Capture the cell that displays the provided text and extract its [X, Y] central coordinate. 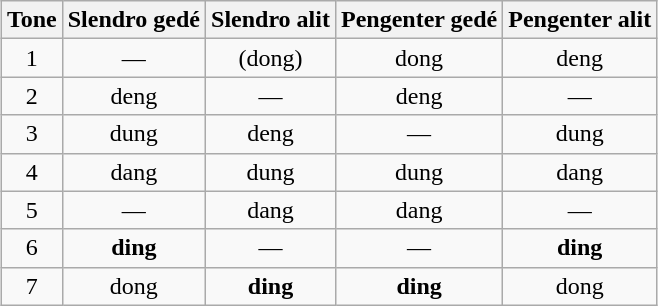
Pengenter alit [580, 20]
Tone [32, 20]
7 [32, 286]
Slendro alit [271, 20]
4 [32, 172]
5 [32, 210]
Slendro gedé [134, 20]
6 [32, 248]
(dong) [271, 58]
3 [32, 134]
Pengenter gedé [418, 20]
1 [32, 58]
2 [32, 96]
